From the cell containing the given text, extract its center point as (x, y) coordinate. 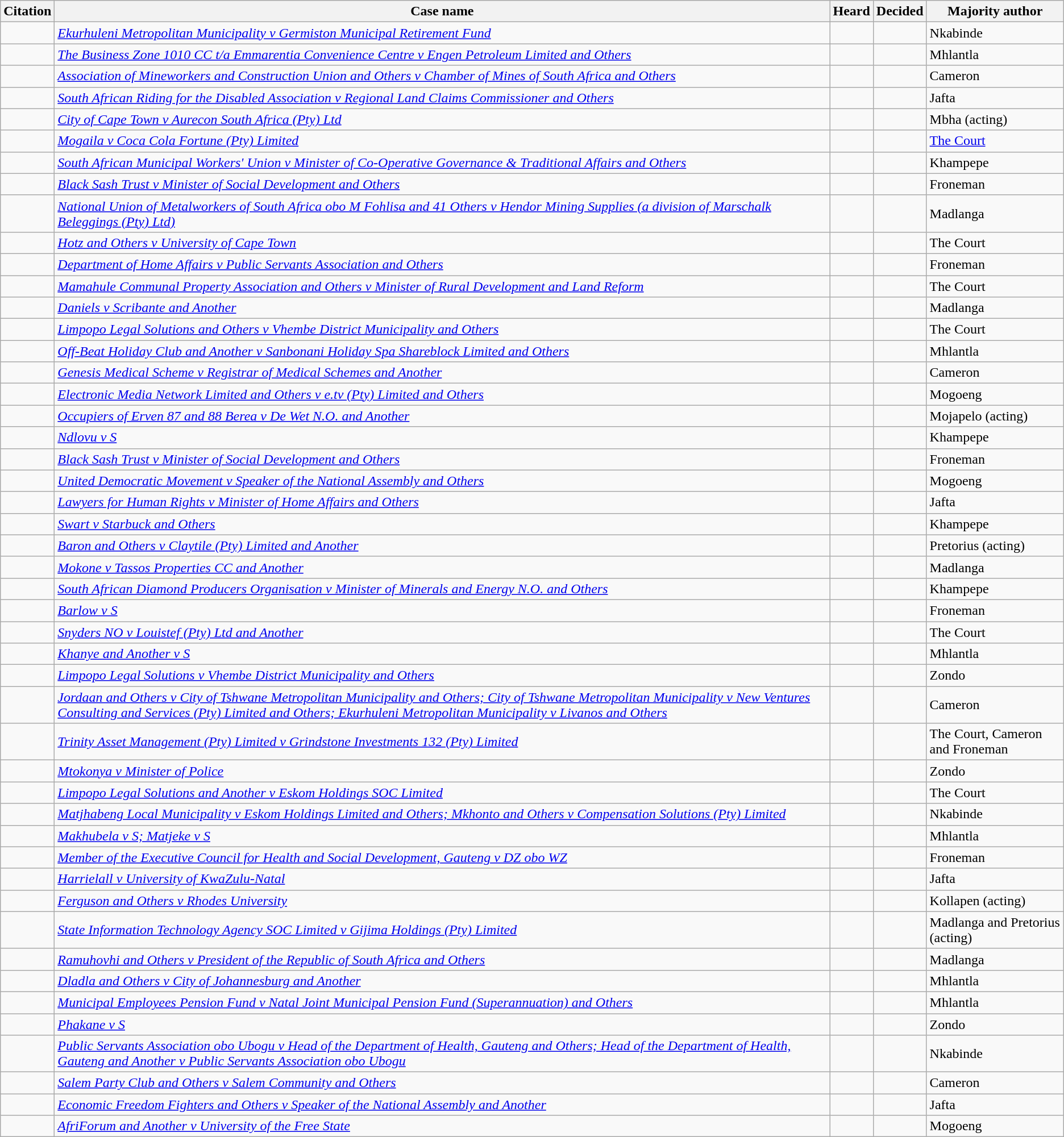
The Court, Cameron and Froneman (995, 742)
Harrielall v University of KwaZulu-Natal (442, 879)
Hotz and Others v University of Cape Town (442, 243)
The Business Zone 1010 CC t/a Emmarentia Convenience Centre v Engen Petroleum Limited and Others (442, 55)
State Information Technology Agency SOC Limited v Gijima Holdings (Pty) Limited (442, 930)
National Union of Metalworkers of South Africa obo M Fohlisa and 41 Others v Hendor Mining Supplies (a division of Marschalk Beleggings (Pty) Ltd) (442, 214)
Ndlovu v S (442, 438)
Madlanga and Pretorius (acting) (995, 930)
Pretorius (acting) (995, 545)
Ramuhovhi and Others v President of the Republic of South Africa and Others (442, 959)
Case name (442, 11)
Genesis Medical Scheme v Registrar of Medical Schemes and Another (442, 373)
Mokone v Tassos Properties CC and Another (442, 567)
Off-Beat Holiday Club and Another v Sanbonani Holiday Spa Shareblock Limited and Others (442, 351)
Mbha (acting) (995, 119)
Khanye and Another v S (442, 654)
Municipal Employees Pension Fund v Natal Joint Municipal Pension Fund (Superannuation) and Others (442, 1002)
South African Diamond Producers Organisation v Minister of Minerals and Energy N.O. and Others (442, 589)
Phakane v S (442, 1024)
Daniels v Scribante and Another (442, 308)
Economic Freedom Fighters and Others v Speaker of the National Assembly and Another (442, 1105)
Occupiers of Erven 87 and 88 Berea v De Wet N.O. and Another (442, 416)
Trinity Asset Management (Pty) Limited v Grindstone Investments 132 (Pty) Limited (442, 742)
Association of Mineworkers and Construction Union and Others v Chamber of Mines of South Africa and Others (442, 76)
Electronic Media Network Limited and Others v e.tv (Pty) Limited and Others (442, 394)
Mojapelo (acting) (995, 416)
AfriForum and Another v University of the Free State (442, 1126)
Makhubela v S; Matjeke v S (442, 836)
Limpopo Legal Solutions and Others v Vhembe District Municipality and Others (442, 330)
Decided (900, 11)
Majority author (995, 11)
Ferguson and Others v Rhodes University (442, 901)
Lawyers for Human Rights v Minister of Home Affairs and Others (442, 502)
Limpopo Legal Solutions v Vhembe District Municipality and Others (442, 676)
Member of the Executive Council for Health and Social Development, Gauteng v DZ obo WZ (442, 857)
South African Municipal Workers' Union v Minister of Co-Operative Governance & Traditional Affairs and Others (442, 163)
South African Riding for the Disabled Association v Regional Land Claims Commissioner and Others (442, 98)
Mamahule Communal Property Association and Others v Minister of Rural Development and Land Reform (442, 286)
Citation (27, 11)
Kollapen (acting) (995, 901)
City of Cape Town v Aurecon South Africa (Pty) Ltd (442, 119)
Salem Party Club and Others v Salem Community and Others (442, 1083)
Department of Home Affairs v Public Servants Association and Others (442, 264)
Limpopo Legal Solutions and Another v Eskom Holdings SOC Limited (442, 793)
Matjhabeng Local Municipality v Eskom Holdings Limited and Others; Mkhonto and Others v Compensation Solutions (Pty) Limited (442, 814)
Snyders NO v Louistef (Pty) Ltd and Another (442, 632)
Baron and Others v Claytile (Pty) Limited and Another (442, 545)
Mtokonya v Minister of Police (442, 771)
Swart v Starbuck and Others (442, 524)
United Democratic Movement v Speaker of the National Assembly and Others (442, 481)
Barlow v S (442, 610)
Dladla and Others v City of Johannesburg and Another (442, 981)
Heard (851, 11)
Ekurhuleni Metropolitan Municipality v Germiston Municipal Retirement Fund (442, 33)
Mogaila v Coca Cola Fortune (Pty) Limited (442, 141)
